Find where the given text appears and provide that cell's center as [X, Y] coordinate. 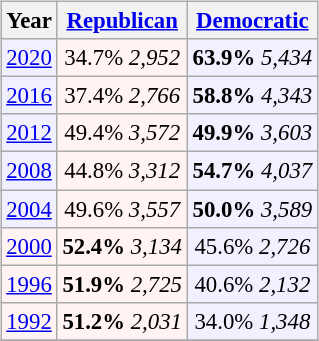
40.6% 2,132 [252, 284]
63.9% 5,434 [252, 58]
Year [29, 21]
37.4% 2,766 [122, 96]
Republican [122, 21]
2016 [29, 96]
34.7% 2,952 [122, 58]
49.4% 3,572 [122, 133]
2000 [29, 246]
2020 [29, 58]
49.9% 3,603 [252, 133]
51.9% 2,725 [122, 284]
58.8% 4,343 [252, 96]
1996 [29, 284]
52.4% 3,134 [122, 246]
2012 [29, 133]
49.6% 3,557 [122, 209]
45.6% 2,726 [252, 246]
44.8% 3,312 [122, 171]
2008 [29, 171]
2004 [29, 209]
51.2% 2,031 [122, 321]
34.0% 1,348 [252, 321]
Democratic [252, 21]
1992 [29, 321]
50.0% 3,589 [252, 209]
54.7% 4,037 [252, 171]
